Determine the (X, Y) coordinate at the center of the cell enclosing the given text.  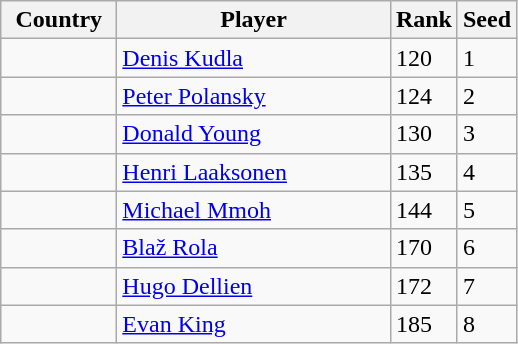
120 (424, 58)
Donald Young (254, 134)
5 (486, 210)
Denis Kudla (254, 58)
170 (424, 248)
4 (486, 172)
Seed (486, 20)
Rank (424, 20)
1 (486, 58)
124 (424, 96)
130 (424, 134)
185 (424, 324)
135 (424, 172)
Evan King (254, 324)
3 (486, 134)
Player (254, 20)
Country (59, 20)
Michael Mmoh (254, 210)
144 (424, 210)
172 (424, 286)
6 (486, 248)
2 (486, 96)
Peter Polansky (254, 96)
Hugo Dellien (254, 286)
Henri Laaksonen (254, 172)
Blaž Rola (254, 248)
7 (486, 286)
8 (486, 324)
